From the cell containing the given text, extract its center point as (x, y) coordinate. 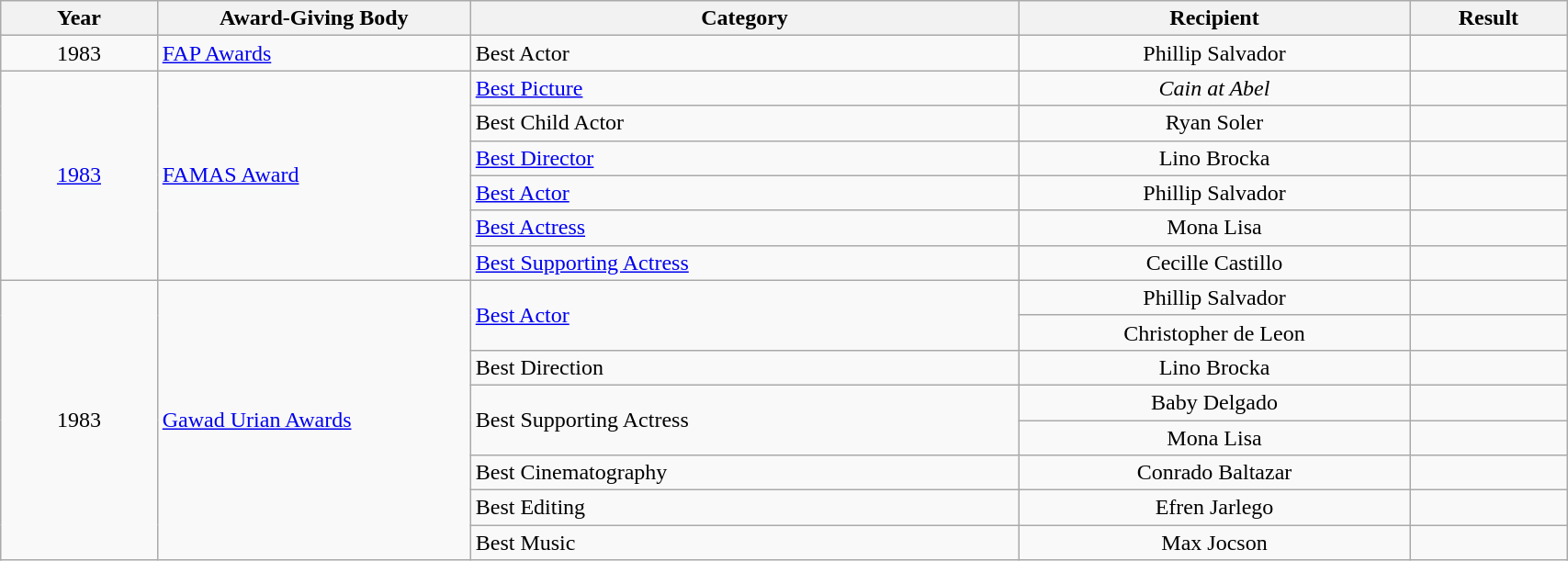
Gawad Urian Awards (314, 420)
Cecille Castillo (1214, 263)
Conrado Baltazar (1214, 473)
Ryan Soler (1214, 123)
Year (79, 18)
Best Picture (744, 88)
Christopher de Leon (1214, 332)
Cain at Abel (1214, 88)
FAMAS Award (314, 175)
Efren Jarlego (1214, 508)
Result (1488, 18)
Baby Delgado (1214, 402)
Recipient (1214, 18)
Best Direction (744, 367)
Award-Giving Body (314, 18)
FAP Awards (314, 53)
Max Jocson (1214, 543)
Best Cinematography (744, 473)
Best Child Actor (744, 123)
Best Music (744, 543)
Category (744, 18)
Best Actress (744, 228)
Best Director (744, 158)
Best Editing (744, 508)
